Detect which cell encompasses the target text, then output its [x, y] center coordinate. 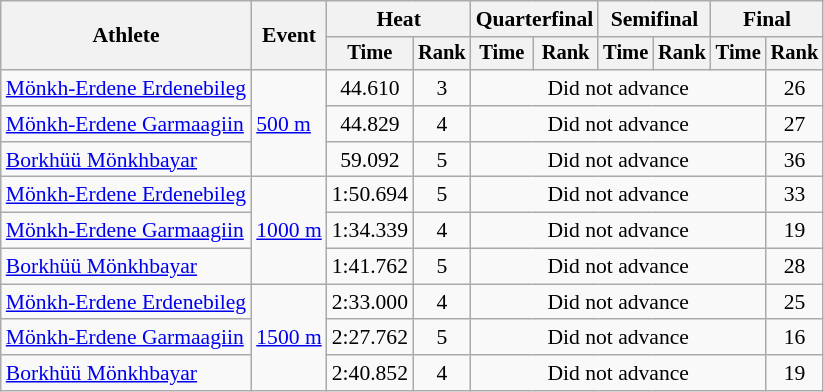
16 [795, 338]
26 [795, 88]
Event [288, 36]
2:40.852 [370, 373]
Heat [399, 19]
1500 m [288, 338]
Final [767, 19]
2:33.000 [370, 302]
36 [795, 160]
25 [795, 302]
Semifinal [654, 19]
500 m [288, 124]
44.610 [370, 88]
1:34.339 [370, 231]
33 [795, 195]
Athlete [126, 36]
1:41.762 [370, 267]
Quarterfinal [535, 19]
2:27.762 [370, 338]
3 [442, 88]
1:50.694 [370, 195]
28 [795, 267]
44.829 [370, 124]
27 [795, 124]
59.092 [370, 160]
1000 m [288, 230]
